Pinpoint the cell where the given text exists, returning its [x, y] midpoint coordinate. 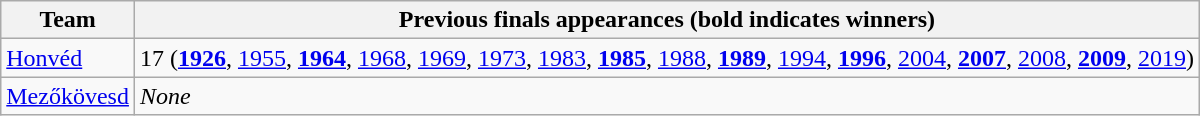
None [666, 96]
17 (1926, 1955, 1964, 1968, 1969, 1973, 1983, 1985, 1988, 1989, 1994, 1996, 2004, 2007, 2008, 2009, 2019) [666, 58]
Honvéd [68, 58]
Mezőkövesd [68, 96]
Team [68, 20]
Previous finals appearances (bold indicates winners) [666, 20]
